Detect which cell encompasses the target text, then output its [X, Y] center coordinate. 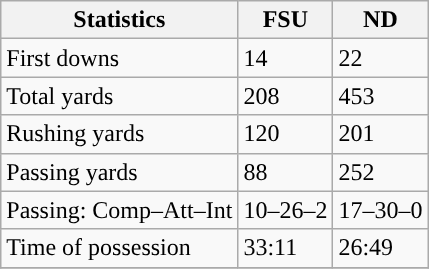
88 [286, 172]
10–26–2 [286, 210]
17–30–0 [380, 210]
FSU [286, 20]
Rushing yards [120, 134]
453 [380, 96]
208 [286, 96]
ND [380, 20]
33:11 [286, 248]
252 [380, 172]
Total yards [120, 96]
Statistics [120, 20]
22 [380, 58]
Passing: Comp–Att–Int [120, 210]
201 [380, 134]
14 [286, 58]
Time of possession [120, 248]
120 [286, 134]
Passing yards [120, 172]
First downs [120, 58]
26:49 [380, 248]
